Locate the cell with the specified text and output its [x, y] center coordinate. 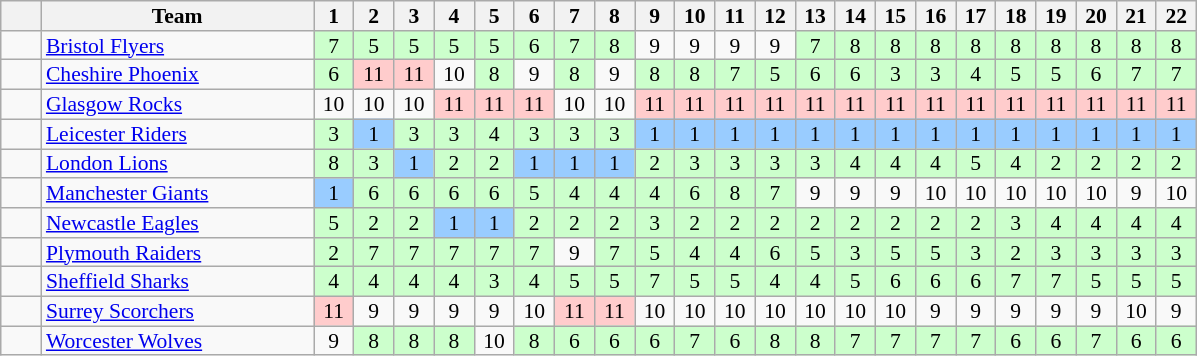
12 [775, 16]
18 [1016, 16]
Bristol Flyers [178, 46]
London Lions [178, 164]
16 [935, 16]
Newcastle Eagles [178, 223]
14 [855, 16]
Glasgow Rocks [178, 105]
Worcester Wolves [178, 341]
Team [178, 16]
Sheffield Sharks [178, 282]
Plymouth Raiders [178, 253]
22 [1176, 16]
13 [815, 16]
17 [976, 16]
15 [895, 16]
21 [1136, 16]
Surrey Scorchers [178, 312]
20 [1096, 16]
Manchester Giants [178, 193]
19 [1056, 16]
Cheshire Phoenix [178, 75]
Leicester Riders [178, 134]
